Scan for the cell matching the given text and deliver its [x, y] coordinate at center. 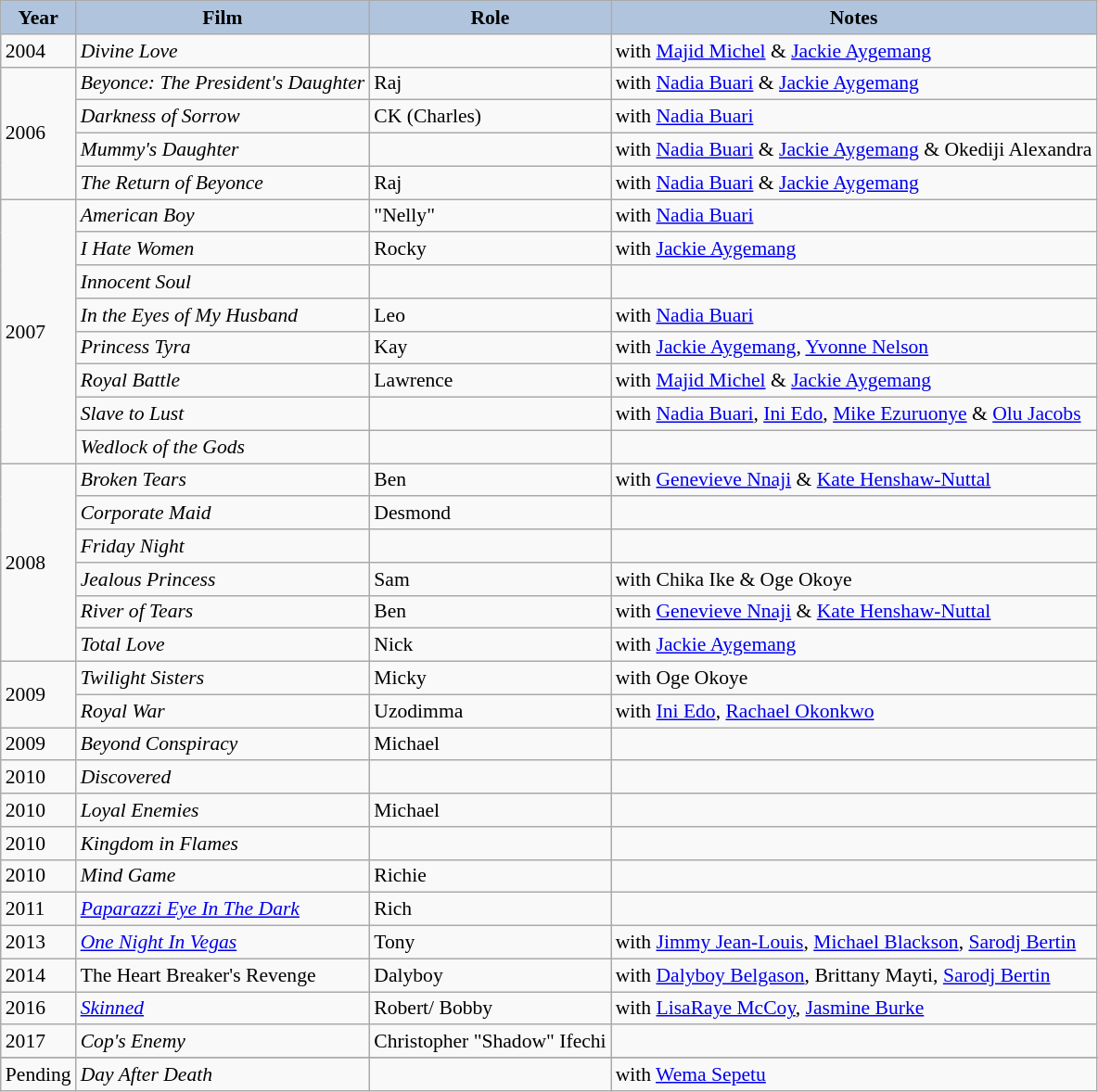
Robert/ Bobby [490, 1009]
Cop's Enemy [223, 1042]
with Wema Sepetu [854, 1074]
Film [223, 18]
2014 [39, 975]
2016 [39, 1009]
Day After Death [223, 1074]
CK (Charles) [490, 117]
with Dalyboy Belgason, Brittany Mayti, Sarodj Bertin [854, 975]
Discovered [223, 778]
Beyond Conspiracy [223, 744]
Jealous Princess [223, 579]
with LisaRaye McCoy, Jasmine Burke [854, 1009]
The Return of Beyonce [223, 183]
with Jackie Aygemang, Yvonne Nelson [854, 348]
The Heart Breaker's Revenge [223, 975]
Kay [490, 348]
Divine Love [223, 51]
Princess Tyra [223, 348]
Total Love [223, 645]
Micky [490, 679]
Skinned [223, 1009]
Beyonce: The President's Daughter [223, 83]
Lawrence [490, 381]
2008 [39, 563]
Notes [854, 18]
2013 [39, 943]
Broken Tears [223, 480]
I Hate Women [223, 249]
Leo [490, 315]
Wedlock of the Gods [223, 447]
"Nelly" [490, 216]
2007 [39, 332]
Nick [490, 645]
Paparazzi Eye In The Dark [223, 909]
with Chika Ike & Oge Okoye [854, 579]
with Oge Okoye [854, 679]
Role [490, 18]
with Jimmy Jean-Louis, Michael Blackson, Sarodj Bertin [854, 943]
American Boy [223, 216]
Christopher "Shadow" Ifechi [490, 1042]
2017 [39, 1042]
with Nadia Buari, Ini Edo, Mike Ezuruonye & Olu Jacobs [854, 414]
Darkness of Sorrow [223, 117]
2011 [39, 909]
Tony [490, 943]
Dalyboy [490, 975]
with Nadia Buari & Jackie Aygemang & Okediji Alexandra [854, 150]
Mummy's Daughter [223, 150]
Rich [490, 909]
Desmond [490, 514]
Royal War [223, 711]
Royal Battle [223, 381]
Corporate Maid [223, 514]
Sam [490, 579]
In the Eyes of My Husband [223, 315]
2006 [39, 133]
Loyal Enemies [223, 810]
Uzodimma [490, 711]
2004 [39, 51]
Slave to Lust [223, 414]
Friday Night [223, 546]
Kingdom in Flames [223, 844]
Year [39, 18]
with Ini Edo, Rachael Okonkwo [854, 711]
Mind Game [223, 876]
One Night In Vegas [223, 943]
Rocky [490, 249]
Innocent Soul [223, 282]
River of Tears [223, 612]
Pending [39, 1074]
Twilight Sisters [223, 679]
Richie [490, 876]
